Find where the given text appears and provide that cell's center as (x, y) coordinate. 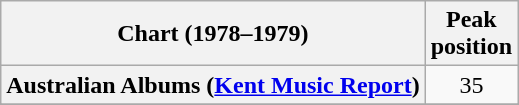
Peakposition (471, 34)
35 (471, 85)
Chart (1978–1979) (213, 34)
Australian Albums (Kent Music Report) (213, 85)
